For the text-containing cell, return its midpoint in [x, y] coordinate format. 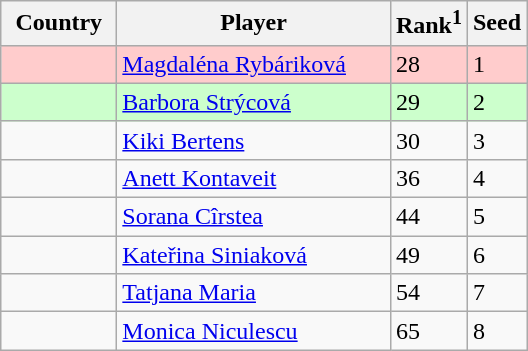
30 [428, 140]
7 [496, 293]
44 [428, 217]
65 [428, 331]
Kiki Bertens [254, 140]
29 [428, 102]
Monica Niculescu [254, 331]
28 [428, 64]
5 [496, 217]
1 [496, 64]
8 [496, 331]
4 [496, 178]
Sorana Cîrstea [254, 217]
Rank1 [428, 24]
Player [254, 24]
49 [428, 255]
Kateřina Siniaková [254, 255]
Seed [496, 24]
Country [59, 24]
Anett Kontaveit [254, 178]
36 [428, 178]
2 [496, 102]
Magdaléna Rybáriková [254, 64]
6 [496, 255]
54 [428, 293]
3 [496, 140]
Barbora Strýcová [254, 102]
Tatjana Maria [254, 293]
